Output the (x, y) coordinate of the center of the cell containing the given text.  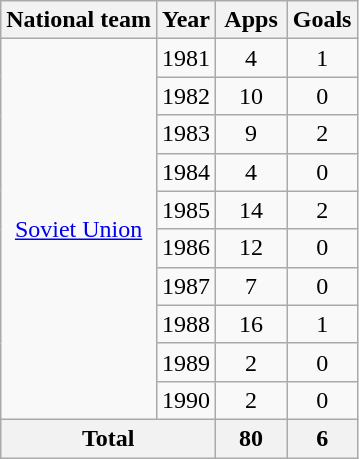
1990 (186, 400)
Total (108, 438)
1989 (186, 362)
Goals (322, 20)
1986 (186, 248)
1984 (186, 172)
16 (252, 324)
Year (186, 20)
1981 (186, 58)
National team (79, 20)
Soviet Union (79, 230)
12 (252, 248)
1985 (186, 210)
1987 (186, 286)
9 (252, 134)
10 (252, 96)
80 (252, 438)
1982 (186, 96)
1983 (186, 134)
7 (252, 286)
14 (252, 210)
1988 (186, 324)
6 (322, 438)
Apps (252, 20)
